Determine the [x, y] coordinate at the center of the cell enclosing the given text.  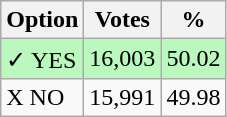
15,991 [122, 97]
49.98 [194, 97]
Option [42, 20]
X NO [42, 97]
16,003 [122, 59]
% [194, 20]
✓ YES [42, 59]
Votes [122, 20]
50.02 [194, 59]
